Pinpoint the cell where the given text exists, returning its [X, Y] midpoint coordinate. 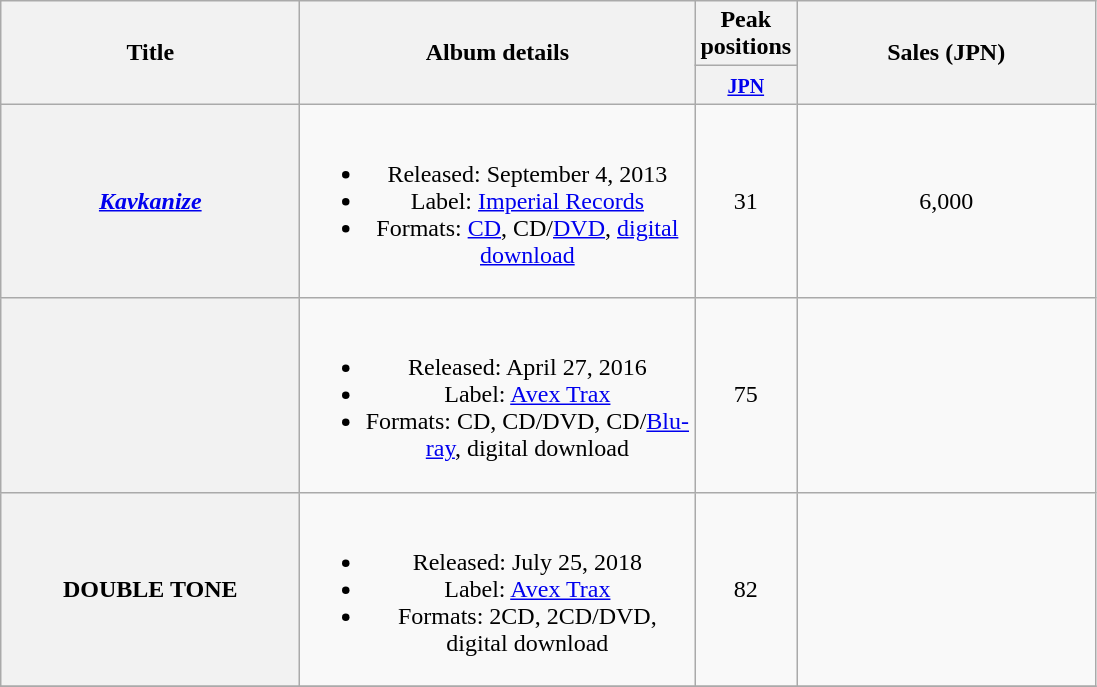
Released: September 4, 2013 Label: Imperial RecordsFormats: CD, CD/DVD, digital download [498, 201]
Album details [498, 52]
31 [746, 201]
Released: April 27, 2016 Label: Avex TraxFormats: CD, CD/DVD, CD/Blu-ray, digital download [498, 395]
Peak positions [746, 34]
6,000 [946, 201]
Released: July 25, 2018 Label: Avex TraxFormats: 2CD, 2CD/DVD, digital download [498, 589]
DOUBLE TONE [150, 589]
75 [746, 395]
Kavkanize [150, 201]
82 [746, 589]
Sales (JPN) [946, 52]
JPN [746, 85]
Title [150, 52]
